Pinpoint the cell where the given text exists, returning its (x, y) midpoint coordinate. 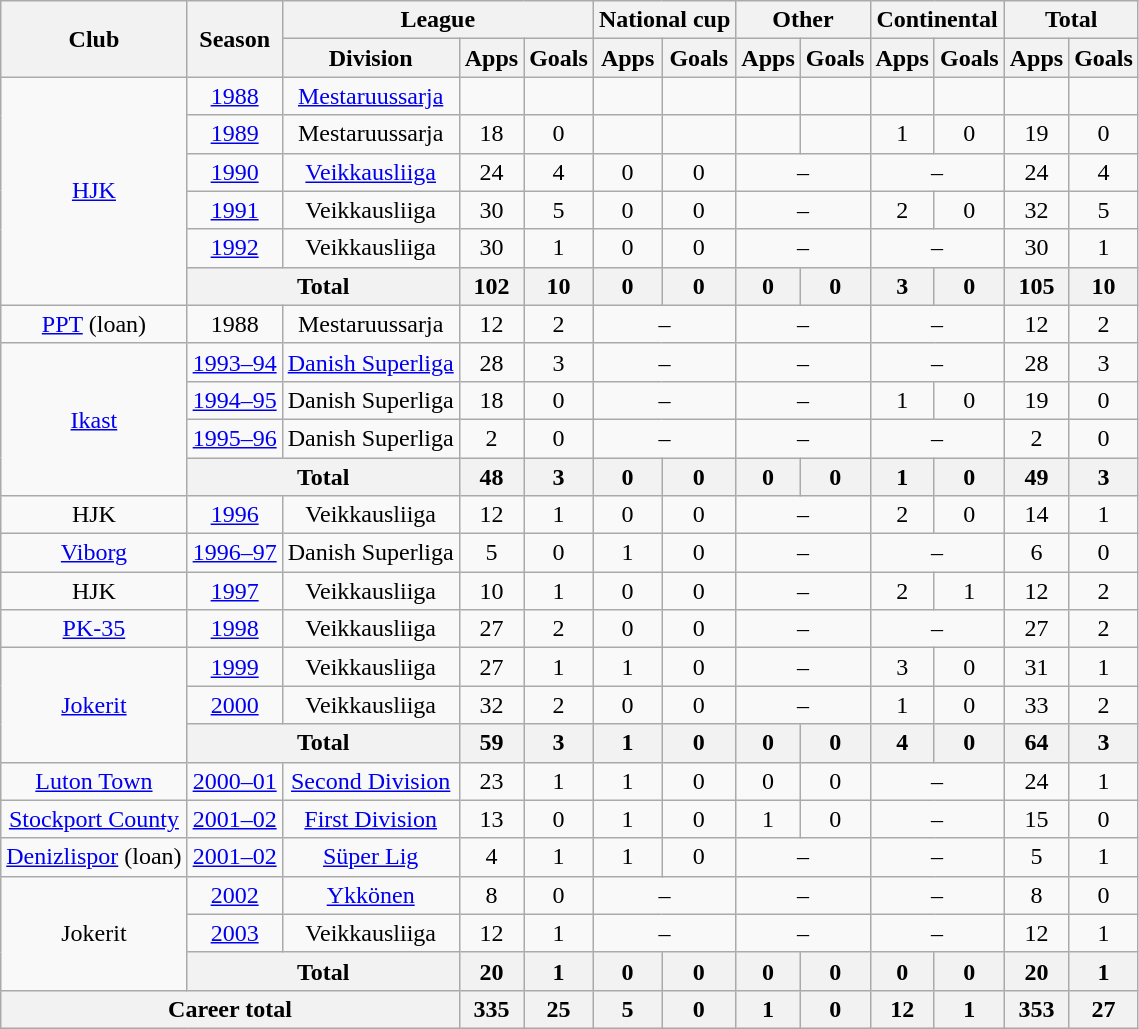
31 (1036, 667)
1998 (234, 629)
1991 (234, 210)
PK-35 (94, 629)
14 (1036, 515)
Continental (937, 20)
335 (491, 1009)
First Division (370, 819)
Denizlispor (loan) (94, 857)
Career total (230, 1009)
33 (1036, 705)
National cup (664, 20)
Second Division (370, 781)
Viborg (94, 553)
1993–94 (234, 362)
1989 (234, 134)
PPT (loan) (94, 324)
64 (1036, 743)
48 (491, 477)
13 (491, 819)
59 (491, 743)
1994–95 (234, 400)
Other (803, 20)
6 (1036, 553)
2000 (234, 705)
353 (1036, 1009)
25 (559, 1009)
23 (491, 781)
102 (491, 286)
Süper Lig (370, 857)
Club (94, 39)
Stockport County (94, 819)
1999 (234, 667)
1990 (234, 172)
2002 (234, 895)
1992 (234, 248)
2003 (234, 933)
Division (370, 58)
49 (1036, 477)
15 (1036, 819)
1996 (234, 515)
1996–97 (234, 553)
2000–01 (234, 781)
105 (1036, 286)
Ikast (94, 419)
1997 (234, 591)
Luton Town (94, 781)
1995–96 (234, 438)
League (438, 20)
Season (234, 39)
Ykkönen (370, 895)
